Search for the cell housing the specified text and yield its [X, Y] center coordinate. 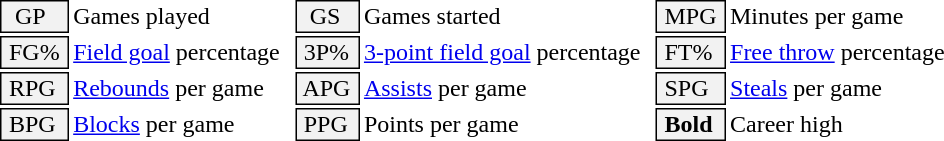
APG [328, 88]
SPG [691, 88]
PPG [328, 124]
3P% [328, 52]
GS [328, 16]
FT% [691, 52]
Rebounds per game [182, 88]
3-point field goal percentage [507, 52]
Field goal percentage [182, 52]
BPG [34, 124]
Blocks per game [182, 124]
Points per game [507, 124]
RPG [34, 88]
Bold [691, 124]
FG% [34, 52]
GP [34, 16]
MPG [691, 16]
Games started [507, 16]
Assists per game [507, 88]
Games played [182, 16]
